Pinpoint the cell where the given text exists, returning its [X, Y] midpoint coordinate. 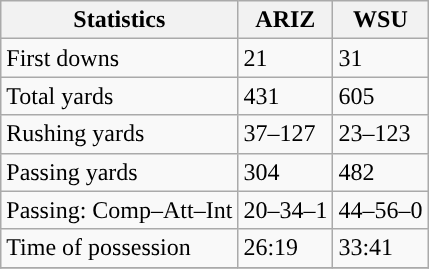
First downs [120, 58]
Statistics [120, 20]
WSU [380, 20]
431 [286, 96]
31 [380, 58]
21 [286, 58]
304 [286, 172]
33:41 [380, 248]
44–56–0 [380, 210]
20–34–1 [286, 210]
37–127 [286, 134]
26:19 [286, 248]
Time of possession [120, 248]
Rushing yards [120, 134]
23–123 [380, 134]
Passing yards [120, 172]
605 [380, 96]
ARIZ [286, 20]
Passing: Comp–Att–Int [120, 210]
482 [380, 172]
Total yards [120, 96]
